Extract the [x, y] coordinate from the center of the cell holding the provided text.  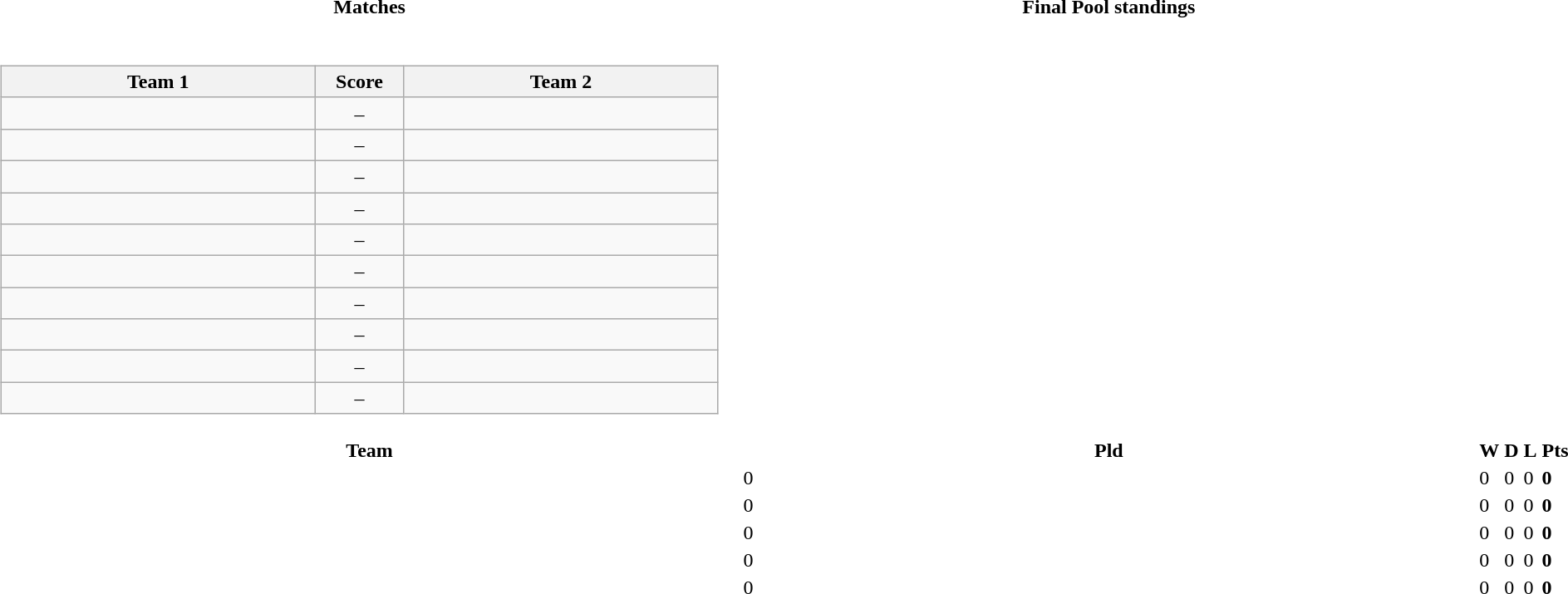
Score [359, 81]
Pld [1108, 450]
Team 1 [158, 81]
Team 2 [561, 81]
W [1489, 450]
L [1531, 450]
D [1511, 450]
